Find where the given text appears and provide that cell's center as [x, y] coordinate. 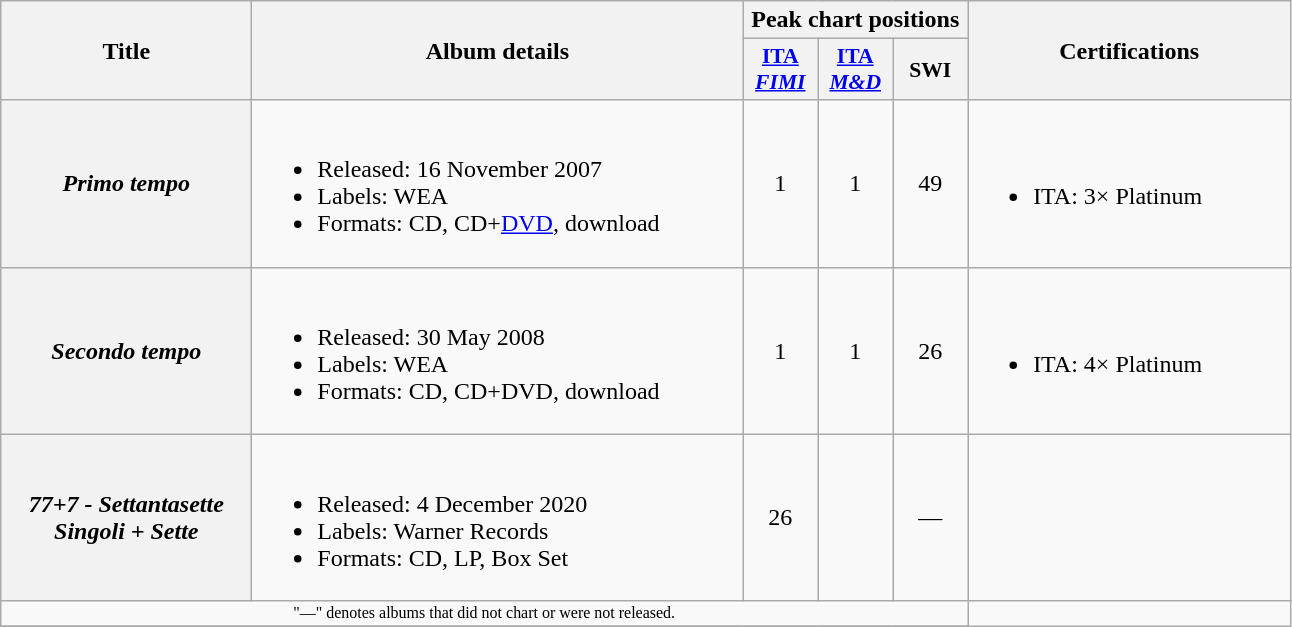
ITAFIMI [780, 70]
Peak chart positions [856, 20]
Secondo tempo [126, 350]
Primo tempo [126, 184]
SWI [930, 70]
ITA: 3× Platinum [1130, 184]
Title [126, 50]
"—" denotes albums that did not chart or were not released. [484, 613]
Released: 4 December 2020Labels: Warner RecordsFormats: CD, LP, Box Set [498, 518]
ITAM&D [856, 70]
Released: 30 May 2008Labels: WEAFormats: CD, CD+DVD, download [498, 350]
Released: 16 November 2007Labels: WEAFormats: CD, CD+DVD, download [498, 184]
ITA: 4× Platinum [1130, 350]
— [930, 518]
49 [930, 184]
77+7 - Settantasette Singoli + Sette [126, 518]
Certifications [1130, 50]
Album details [498, 50]
